For the text-containing cell, return its midpoint in [x, y] coordinate format. 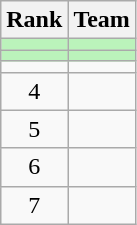
7 [34, 205]
Team [102, 20]
Rank [34, 20]
5 [34, 129]
6 [34, 167]
4 [34, 91]
